Return the (X, Y) coordinate for the center point of the cell that contains the specified text.  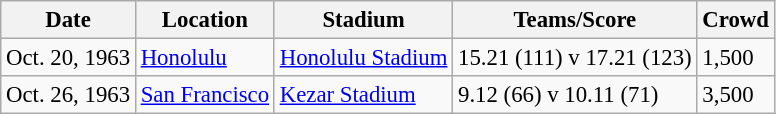
15.21 (111) v 17.21 (123) (575, 58)
1,500 (736, 58)
Stadium (363, 20)
Honolulu (204, 58)
9.12 (66) v 10.11 (71) (575, 95)
Location (204, 20)
San Francisco (204, 95)
Teams/Score (575, 20)
Date (68, 20)
Honolulu Stadium (363, 58)
Kezar Stadium (363, 95)
Oct. 26, 1963 (68, 95)
Crowd (736, 20)
3,500 (736, 95)
Oct. 20, 1963 (68, 58)
